Scan for the cell matching the given text and deliver its [X, Y] coordinate at center. 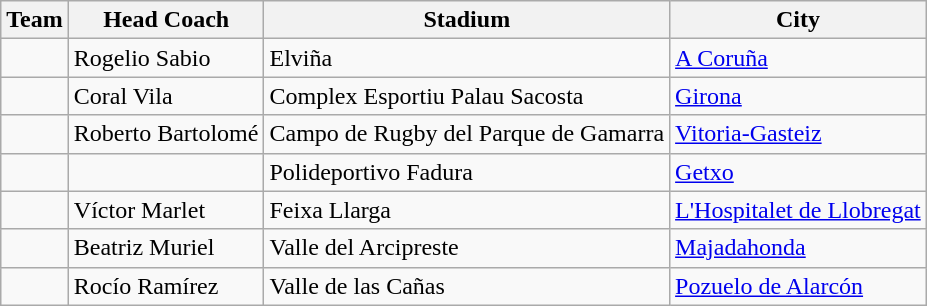
Majadahonda [798, 248]
Valle del Arcipreste [467, 248]
Vitoria-Gasteiz [798, 134]
Girona [798, 96]
City [798, 20]
Campo de Rugby del Parque de Gamarra [467, 134]
A Coruña [798, 58]
L'Hospitalet de Llobregat [798, 210]
Head Coach [166, 20]
Stadium [467, 20]
Víctor Marlet [166, 210]
Roberto Bartolomé [166, 134]
Feixa Llarga [467, 210]
Elviña [467, 58]
Rogelio Sabio [166, 58]
Rocío Ramírez [166, 286]
Team [35, 20]
Getxo [798, 172]
Pozuelo de Alarcón [798, 286]
Valle de las Cañas [467, 286]
Polideportivo Fadura [467, 172]
Beatriz Muriel [166, 248]
Complex Esportiu Palau Sacosta [467, 96]
Coral Vila [166, 96]
